Detect which cell encompasses the target text, then output its (x, y) center coordinate. 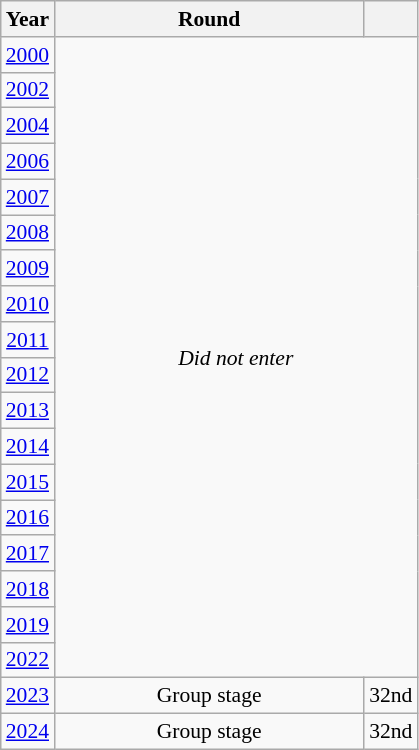
2004 (28, 126)
2000 (28, 55)
2009 (28, 269)
2011 (28, 340)
2019 (28, 625)
2022 (28, 660)
2016 (28, 518)
2007 (28, 197)
Year (28, 19)
2018 (28, 589)
2023 (28, 696)
2015 (28, 482)
2006 (28, 162)
2002 (28, 90)
2014 (28, 447)
2012 (28, 375)
2008 (28, 233)
2017 (28, 554)
Round (209, 19)
2024 (28, 732)
Did not enter (236, 358)
2010 (28, 304)
2013 (28, 411)
